Detect which cell encompasses the target text, then output its [x, y] center coordinate. 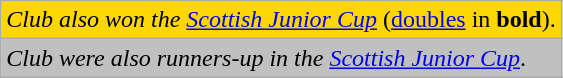
Club were also runners-up in the Scottish Junior Cup. [281, 58]
Club also won the Scottish Junior Cup (doubles in bold). [281, 20]
